Find where the given text appears and provide that cell's center as [X, Y] coordinate. 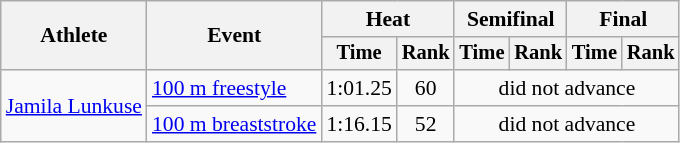
100 m freestyle [234, 88]
1:01.25 [358, 88]
Event [234, 36]
52 [426, 124]
Jamila Lunkuse [74, 106]
Final [623, 19]
Heat [388, 19]
60 [426, 88]
Semifinal [510, 19]
Athlete [74, 36]
100 m breaststroke [234, 124]
1:16.15 [358, 124]
